Identify which cell holds the provided text, then report its [x, y] central coordinate. 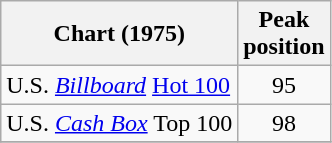
U.S. Billboard Hot 100 [120, 85]
95 [284, 85]
U.S. Cash Box Top 100 [120, 123]
Peakposition [284, 34]
Chart (1975) [120, 34]
98 [284, 123]
